Return [x, y] of the center of cell containing provided text 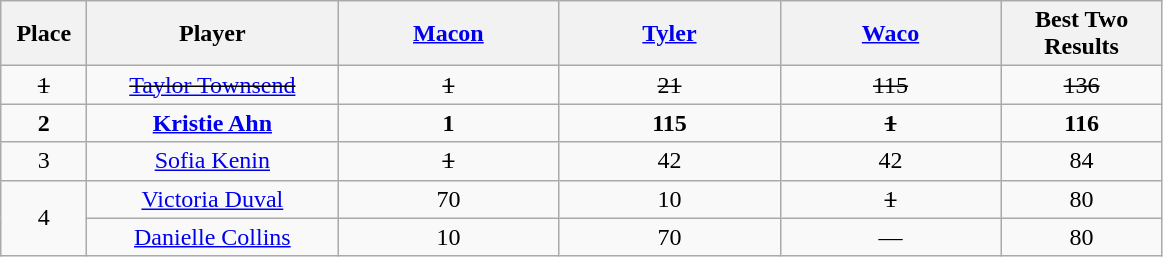
116 [1082, 123]
84 [1082, 161]
Victoria Duval [212, 199]
Tyler [670, 34]
Danielle Collins [212, 237]
Taylor Townsend [212, 85]
3 [44, 161]
4 [44, 218]
— [890, 237]
Best Two Results [1082, 34]
Macon [448, 34]
Place [44, 34]
2 [44, 123]
Kristie Ahn [212, 123]
Player [212, 34]
136 [1082, 85]
Sofia Kenin [212, 161]
Waco [890, 34]
21 [670, 85]
